Determine the [X, Y] coordinate at the center of the cell enclosing the given text.  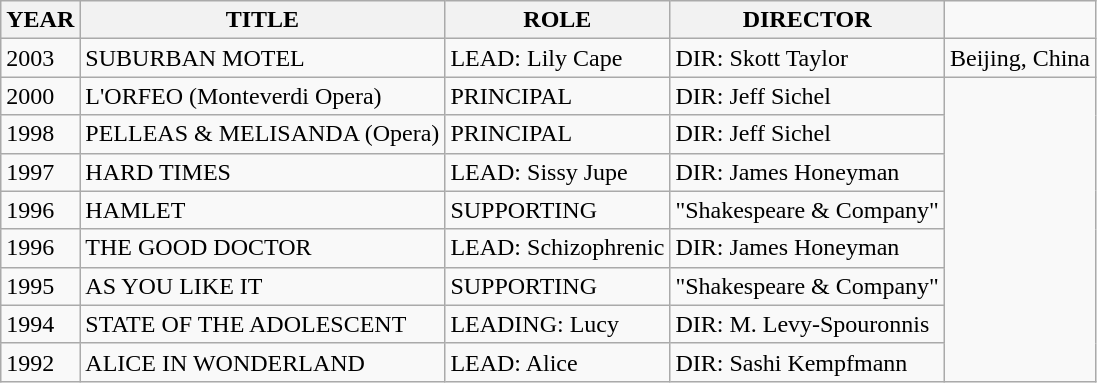
1992 [40, 362]
STATE OF THE ADOLESCENT [262, 324]
2003 [40, 58]
2000 [40, 96]
THE GOOD DOCTOR [262, 248]
Beijing, China [1020, 58]
DIRECTOR [808, 20]
DIR: Skott Taylor [808, 58]
L'ORFEO (Monteverdi Opera) [262, 96]
LEAD: Lily Cape [558, 58]
AS YOU LIKE IT [262, 286]
DIR: M. Levy-Spouronnis [808, 324]
LEADING: Lucy [558, 324]
HARD TIMES [262, 172]
TITLE [262, 20]
LEAD: Alice [558, 362]
PELLEAS & MELISANDA (Opera) [262, 134]
1998 [40, 134]
1997 [40, 172]
ALICE IN WONDERLAND [262, 362]
DIR: Sashi Kempfmann [808, 362]
LEAD: Schizophrenic [558, 248]
LEAD: Sissy Jupe [558, 172]
1994 [40, 324]
HAMLET [262, 210]
ROLE [558, 20]
SUBURBAN MOTEL [262, 58]
YEAR [40, 20]
1995 [40, 286]
